Return (X, Y) of the center of cell containing provided text 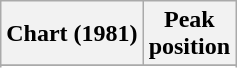
Chart (1981) (72, 34)
Peakposition (189, 34)
